Return the (x, y) coordinate for the center point of the cell that contains the specified text.  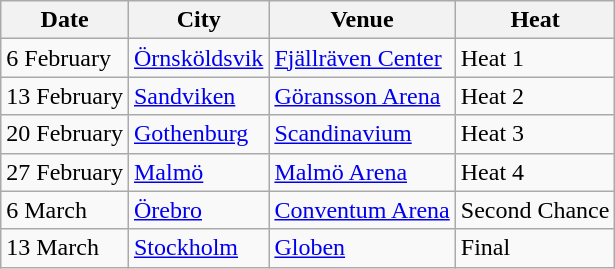
Gothenburg (198, 134)
Heat 1 (535, 58)
Globen (362, 248)
Fjällräven Center (362, 58)
Örebro (198, 210)
Scandinavium (362, 134)
6 March (65, 210)
Örnsköldsvik (198, 58)
Stockholm (198, 248)
13 March (65, 248)
Malmö (198, 172)
Heat 2 (535, 96)
Second Chance (535, 210)
Heat 3 (535, 134)
Date (65, 20)
6 February (65, 58)
Göransson Arena (362, 96)
Heat (535, 20)
Conventum Arena (362, 210)
Venue (362, 20)
Final (535, 248)
Malmö Arena (362, 172)
27 February (65, 172)
13 February (65, 96)
Sandviken (198, 96)
20 February (65, 134)
City (198, 20)
Heat 4 (535, 172)
